Identify which cell holds the provided text, then report its (X, Y) central coordinate. 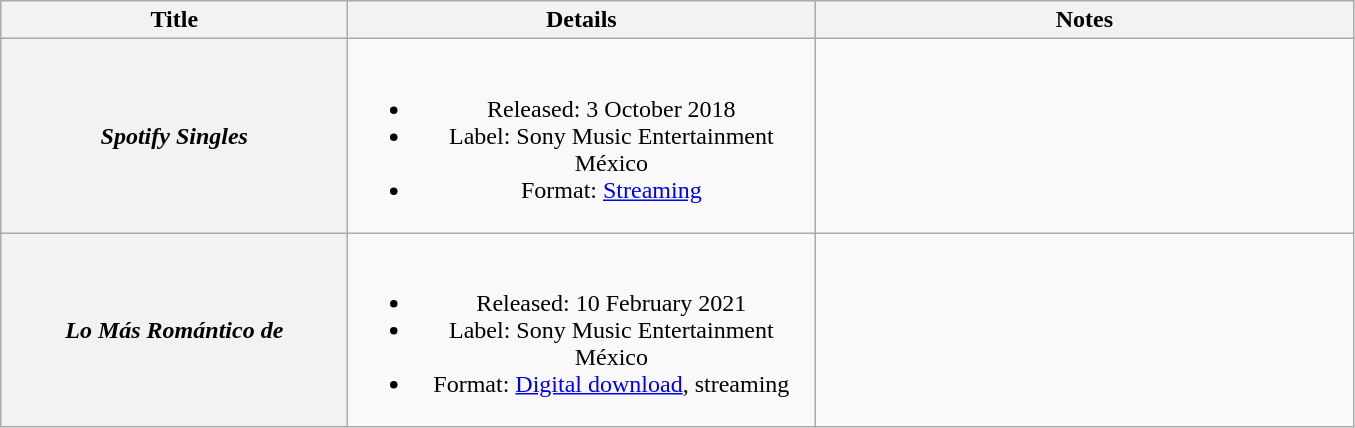
Released: 10 February 2021Label: Sony Music Entertainment MéxicoFormat: Digital download, streaming (582, 330)
Notes (1084, 20)
Title (174, 20)
Spotify Singles (174, 136)
Released: 3 October 2018Label: Sony Music Entertainment MéxicoFormat: Streaming (582, 136)
Details (582, 20)
Lo Más Romántico de (174, 330)
